Scan for the cell matching the given text and deliver its [X, Y] coordinate at center. 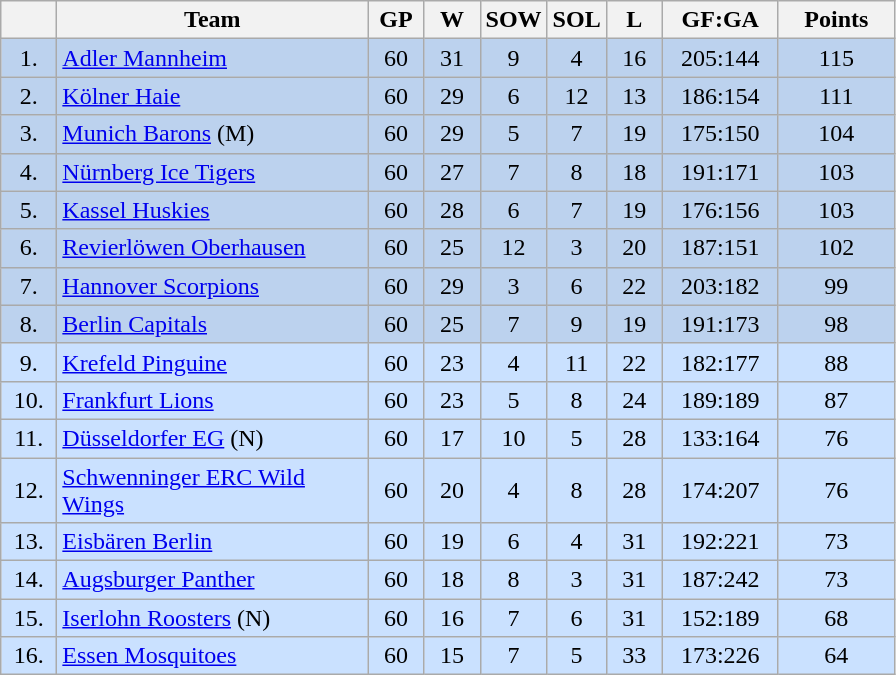
15. [29, 618]
133:164 [720, 438]
6. [29, 248]
99 [836, 286]
9. [29, 362]
192:221 [720, 542]
17 [452, 438]
176:156 [720, 210]
10. [29, 400]
Nürnberg Ice Tigers [212, 172]
111 [836, 96]
13. [29, 542]
Krefeld Pinguine [212, 362]
191:173 [720, 324]
182:177 [720, 362]
5. [29, 210]
Augsburger Panther [212, 580]
152:189 [720, 618]
Iserlohn Roosters (N) [212, 618]
203:182 [720, 286]
Berlin Capitals [212, 324]
Team [212, 20]
205:144 [720, 58]
Adler Mannheim [212, 58]
98 [836, 324]
Munich Barons (M) [212, 134]
GF:GA [720, 20]
Düsseldorfer EG (N) [212, 438]
187:242 [720, 580]
11. [29, 438]
87 [836, 400]
64 [836, 656]
175:150 [720, 134]
Essen Mosquitoes [212, 656]
Kölner Haie [212, 96]
14. [29, 580]
Frankfurt Lions [212, 400]
174:207 [720, 490]
4. [29, 172]
15 [452, 656]
187:151 [720, 248]
L [634, 20]
7. [29, 286]
16. [29, 656]
115 [836, 58]
13 [634, 96]
SOL [576, 20]
68 [836, 618]
33 [634, 656]
88 [836, 362]
27 [452, 172]
3. [29, 134]
2. [29, 96]
Kassel Huskies [212, 210]
Points [836, 20]
12. [29, 490]
Schwenninger ERC Wild Wings [212, 490]
Eisbären Berlin [212, 542]
10 [514, 438]
GP [396, 20]
186:154 [720, 96]
11 [576, 362]
102 [836, 248]
SOW [514, 20]
Hannover Scorpions [212, 286]
191:171 [720, 172]
104 [836, 134]
1. [29, 58]
189:189 [720, 400]
W [452, 20]
24 [634, 400]
Revierlöwen Oberhausen [212, 248]
173:226 [720, 656]
8. [29, 324]
